Determine the [X, Y] coordinate at the center of the cell enclosing the given text.  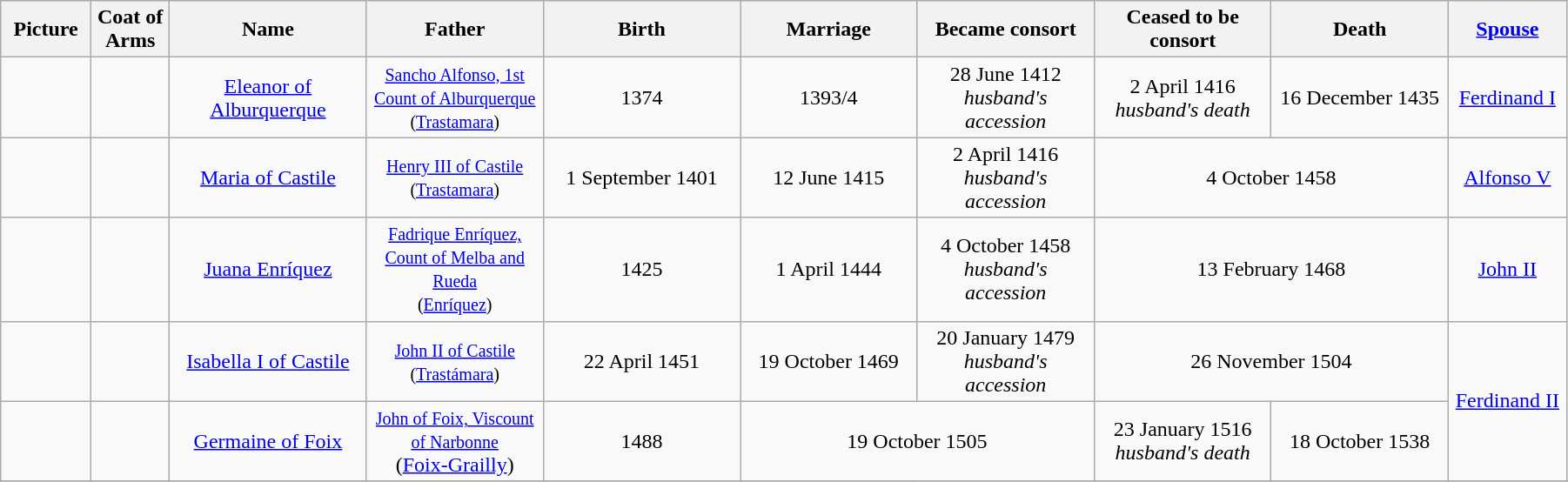
Fadrique Enríquez, Count of Melba and Rueda (Enríquez) [454, 270]
19 October 1505 [917, 441]
20 January 1479 husband's accession [1006, 361]
Father [454, 30]
4 October 1458 [1270, 177]
28 June 1412husband's accession [1006, 97]
4 October 1458husband's accession [1006, 270]
2 April 1416husband's accession [1006, 177]
Death [1359, 30]
13 February 1468 [1270, 270]
Name [268, 30]
16 December 1435 [1359, 97]
Spouse [1507, 30]
Birth [641, 30]
Became consort [1006, 30]
Ceased to be consort [1182, 30]
John of Foix, Viscount of Narbonne (Foix-Grailly) [454, 441]
Sancho Alfonso, 1st Count of Alburquerque(Trastamara) [454, 97]
Coat of Arms [130, 30]
2 April 1416husband's death [1182, 97]
1393/4 [828, 97]
John II [1507, 270]
26 November 1504 [1270, 361]
Alfonso V [1507, 177]
1 September 1401 [641, 177]
Marriage [828, 30]
Ferdinand II [1507, 401]
Maria of Castile [268, 177]
Ferdinand I [1507, 97]
1374 [641, 97]
18 October 1538 [1359, 441]
23 January 1516husband's death [1182, 441]
Eleanor of Alburquerque [268, 97]
Juana Enríquez [268, 270]
12 June 1415 [828, 177]
1425 [641, 270]
John II of Castile(Trastámara) [454, 361]
Isabella I of Castile [268, 361]
1488 [641, 441]
Germaine of Foix [268, 441]
19 October 1469 [828, 361]
22 April 1451 [641, 361]
Henry III of Castile(Trastamara) [454, 177]
Picture [46, 30]
1 April 1444 [828, 270]
